Output the [x, y] coordinate of the center of the cell containing the given text.  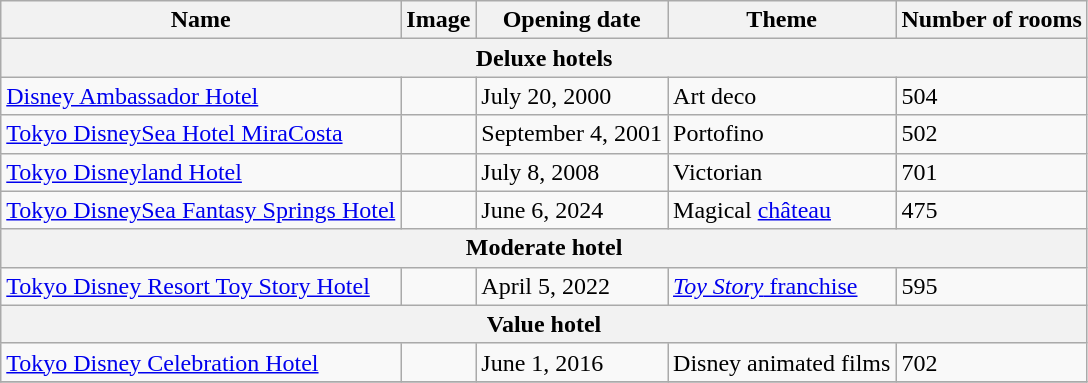
Tokyo Disney Celebration Hotel [201, 362]
504 [992, 96]
June 1, 2016 [572, 362]
Disney animated films [782, 362]
Toy Story franchise [782, 286]
June 6, 2024 [572, 210]
Victorian [782, 172]
September 4, 2001 [572, 134]
Tokyo Disney Resort Toy Story Hotel [201, 286]
Tokyo DisneySea Fantasy Springs Hotel [201, 210]
702 [992, 362]
502 [992, 134]
Tokyo DisneySea Hotel MiraCosta [201, 134]
Disney Ambassador Hotel [201, 96]
Art deco [782, 96]
Tokyo Disneyland Hotel [201, 172]
Name [201, 20]
475 [992, 210]
Theme [782, 20]
Opening date [572, 20]
Moderate hotel [544, 248]
Image [438, 20]
July 20, 2000 [572, 96]
July 8, 2008 [572, 172]
701 [992, 172]
April 5, 2022 [572, 286]
Value hotel [544, 324]
595 [992, 286]
Portofino [782, 134]
Number of rooms [992, 20]
Deluxe hotels [544, 58]
Magical château [782, 210]
